Output the (x, y) coordinate of the center of the cell containing the given text.  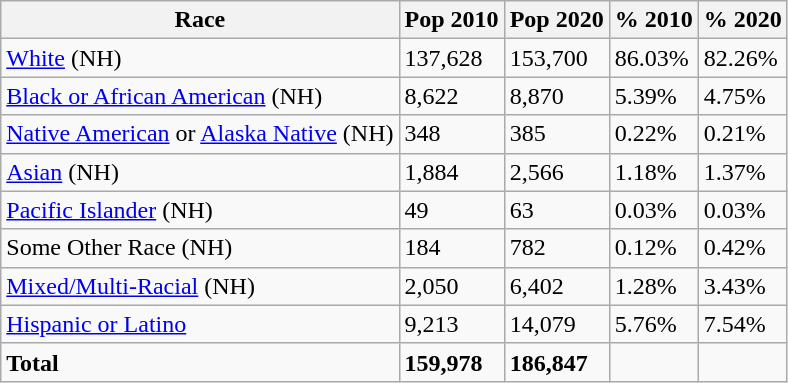
1,884 (452, 172)
385 (556, 134)
184 (452, 248)
Total (200, 362)
14,079 (556, 324)
348 (452, 134)
159,978 (452, 362)
1.18% (654, 172)
White (NH) (200, 58)
6,402 (556, 286)
Pacific Islander (NH) (200, 210)
63 (556, 210)
% 2020 (742, 20)
Some Other Race (NH) (200, 248)
Pop 2010 (452, 20)
Asian (NH) (200, 172)
2,050 (452, 286)
Black or African American (NH) (200, 96)
0.12% (654, 248)
153,700 (556, 58)
49 (452, 210)
3.43% (742, 286)
Race (200, 20)
% 2010 (654, 20)
82.26% (742, 58)
4.75% (742, 96)
Native American or Alaska Native (NH) (200, 134)
0.22% (654, 134)
782 (556, 248)
1.37% (742, 172)
86.03% (654, 58)
8,870 (556, 96)
Mixed/Multi-Racial (NH) (200, 286)
0.42% (742, 248)
0.21% (742, 134)
2,566 (556, 172)
Pop 2020 (556, 20)
5.76% (654, 324)
5.39% (654, 96)
9,213 (452, 324)
1.28% (654, 286)
137,628 (452, 58)
8,622 (452, 96)
7.54% (742, 324)
Hispanic or Latino (200, 324)
186,847 (556, 362)
